Scan for the cell matching the given text and deliver its [x, y] coordinate at center. 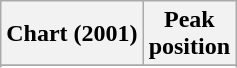
Chart (2001) [72, 34]
Peakposition [189, 34]
